Pinpoint the cell where the given text exists, returning its [x, y] midpoint coordinate. 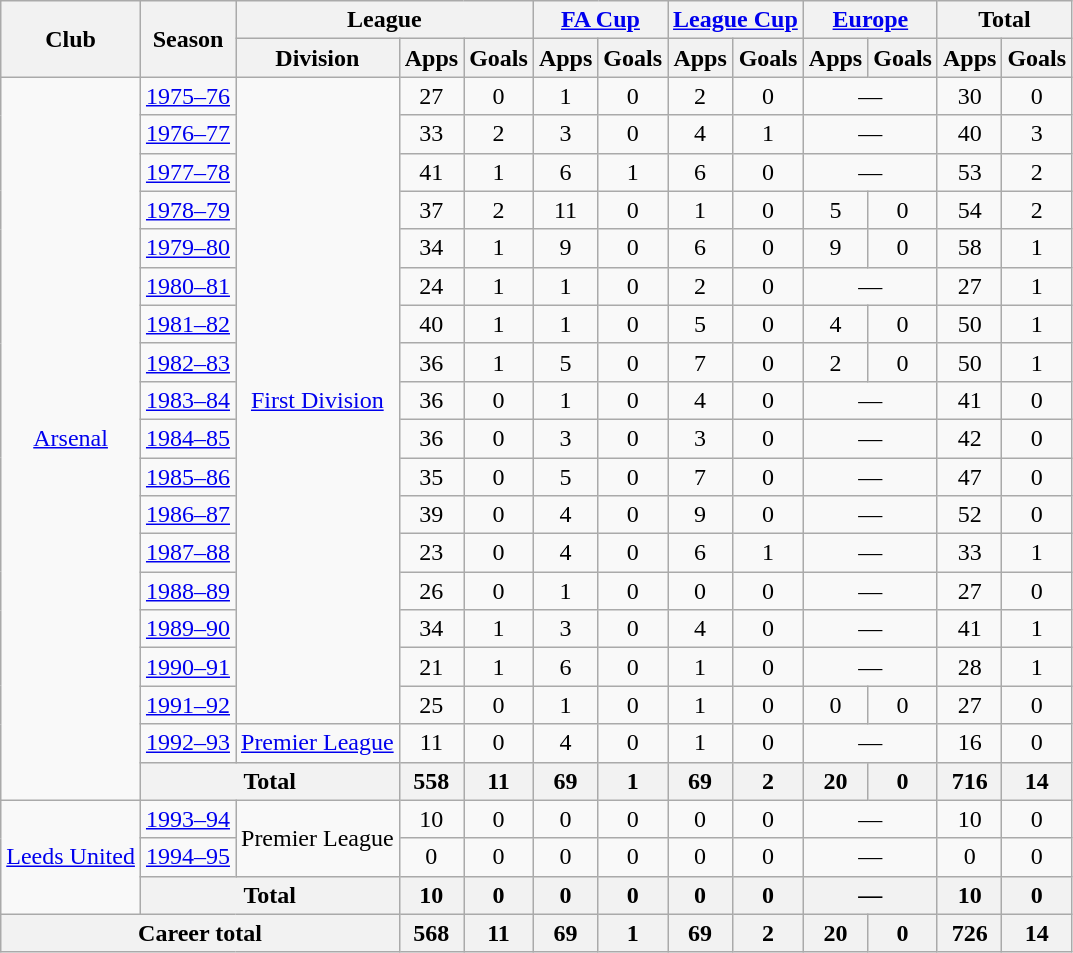
Leeds United [71, 857]
1975–76 [188, 96]
716 [969, 781]
1980–81 [188, 286]
League Cup [736, 20]
25 [431, 705]
52 [969, 515]
1977–78 [188, 172]
39 [431, 515]
1994–95 [188, 857]
Division [318, 58]
1982–83 [188, 362]
16 [969, 743]
1979–80 [188, 248]
726 [969, 933]
FA Cup [600, 20]
23 [431, 553]
1976–77 [188, 134]
1983–84 [188, 400]
1987–88 [188, 553]
558 [431, 781]
First Division [318, 400]
1981–82 [188, 324]
35 [431, 477]
28 [969, 667]
47 [969, 477]
1992–93 [188, 743]
Club [71, 39]
Arsenal [71, 438]
1990–91 [188, 667]
Season [188, 39]
1988–89 [188, 591]
Career total [200, 933]
58 [969, 248]
30 [969, 96]
26 [431, 591]
1991–92 [188, 705]
568 [431, 933]
24 [431, 286]
Europe [870, 20]
21 [431, 667]
1993–94 [188, 819]
1978–79 [188, 210]
53 [969, 172]
1986–87 [188, 515]
1989–90 [188, 629]
37 [431, 210]
1985–86 [188, 477]
League [385, 20]
54 [969, 210]
1984–85 [188, 438]
42 [969, 438]
